Return (x, y) of the center of cell containing provided text 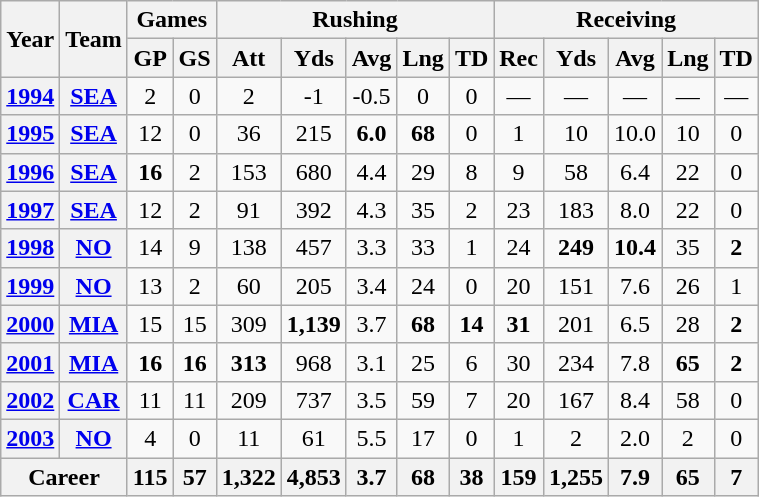
115 (150, 477)
61 (314, 438)
2001 (30, 362)
4,853 (314, 477)
5.5 (372, 438)
Team (94, 39)
GP (150, 58)
1996 (30, 172)
60 (248, 286)
215 (314, 134)
8.0 (636, 210)
7.9 (636, 477)
13 (150, 286)
25 (423, 362)
6.5 (636, 324)
151 (576, 286)
57 (194, 477)
91 (248, 210)
Year (30, 39)
392 (314, 210)
1997 (30, 210)
2002 (30, 400)
2.0 (636, 438)
Receiving (626, 20)
38 (471, 477)
Rec (519, 58)
Career (64, 477)
10.4 (636, 248)
8 (471, 172)
6 (471, 362)
23 (519, 210)
GS (194, 58)
201 (576, 324)
10.0 (636, 134)
26 (688, 286)
31 (519, 324)
3.3 (372, 248)
4.3 (372, 210)
Rushing (355, 20)
3.5 (372, 400)
737 (314, 400)
249 (576, 248)
138 (248, 248)
159 (519, 477)
59 (423, 400)
2003 (30, 438)
3.1 (372, 362)
6.0 (372, 134)
17 (423, 438)
2000 (30, 324)
1999 (30, 286)
36 (248, 134)
8.4 (636, 400)
Games (172, 20)
153 (248, 172)
968 (314, 362)
7.6 (636, 286)
183 (576, 210)
33 (423, 248)
1,255 (576, 477)
-0.5 (372, 96)
-1 (314, 96)
1994 (30, 96)
30 (519, 362)
3.4 (372, 286)
209 (248, 400)
CAR (94, 400)
234 (576, 362)
Att (248, 58)
167 (576, 400)
1998 (30, 248)
1995 (30, 134)
313 (248, 362)
309 (248, 324)
29 (423, 172)
4.4 (372, 172)
4 (150, 438)
680 (314, 172)
1,322 (248, 477)
457 (314, 248)
205 (314, 286)
1,139 (314, 324)
7.8 (636, 362)
6.4 (636, 172)
28 (688, 324)
